Return the [x, y] coordinate for the center point of the cell that contains the specified text.  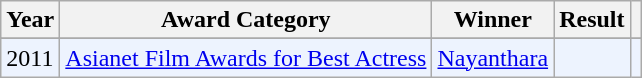
Nayanthara [493, 58]
Award Category [246, 20]
Winner [493, 20]
Year [30, 20]
2011 [30, 58]
Result [592, 20]
Asianet Film Awards for Best Actress [246, 58]
